Search for the cell housing the specified text and yield its [X, Y] center coordinate. 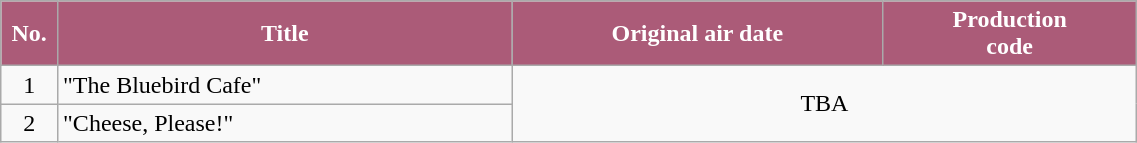
2 [30, 123]
"Cheese, Please!" [285, 123]
1 [30, 85]
TBA [824, 104]
Original air date [698, 34]
Productioncode [1010, 34]
Title [285, 34]
"The Bluebird Cafe" [285, 85]
No. [30, 34]
